Extract the [X, Y] coordinate from the center of the cell holding the provided text.  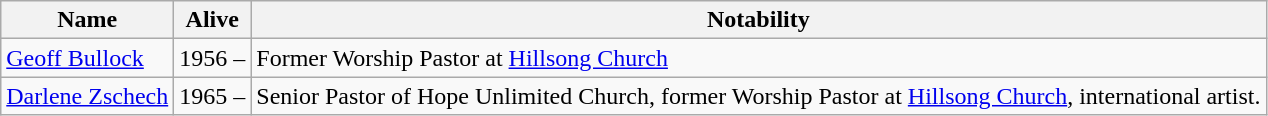
1956 – [212, 58]
Former Worship Pastor at Hillsong Church [758, 58]
Notability [758, 20]
Alive [212, 20]
Darlene Zschech [88, 96]
Geoff Bullock [88, 58]
1965 – [212, 96]
Senior Pastor of Hope Unlimited Church, former Worship Pastor at Hillsong Church, international artist. [758, 96]
Name [88, 20]
